Output the [X, Y] coordinate of the center of the cell containing the given text.  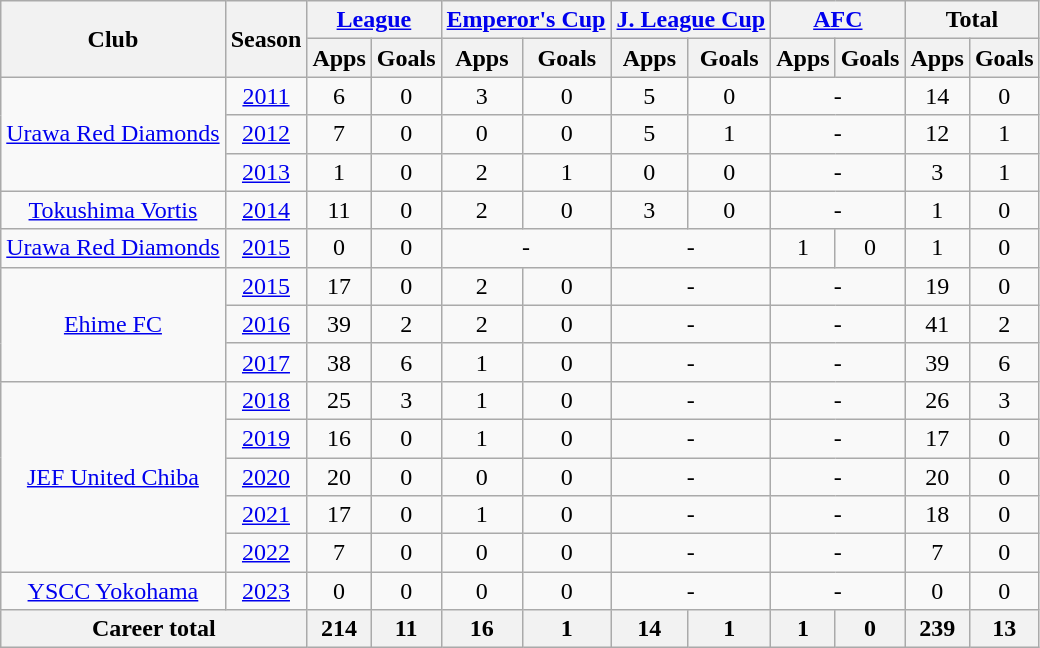
239 [937, 629]
Career total [154, 629]
JEF United Chiba [113, 476]
2019 [266, 438]
2023 [266, 591]
214 [339, 629]
38 [339, 362]
18 [937, 515]
Ehime FC [113, 324]
Season [266, 39]
2012 [266, 134]
2016 [266, 324]
Tokushima Vortis [113, 210]
Emperor's Cup [526, 20]
26 [937, 400]
2018 [266, 400]
41 [937, 324]
2014 [266, 210]
13 [1004, 629]
12 [937, 134]
2017 [266, 362]
19 [937, 286]
2011 [266, 96]
League [374, 20]
AFC [838, 20]
J. League Cup [691, 20]
Total [972, 20]
2021 [266, 515]
2013 [266, 172]
25 [339, 400]
YSCC Yokohama [113, 591]
2020 [266, 477]
Club [113, 39]
2022 [266, 553]
